Find where the given text appears and provide that cell's center as (x, y) coordinate. 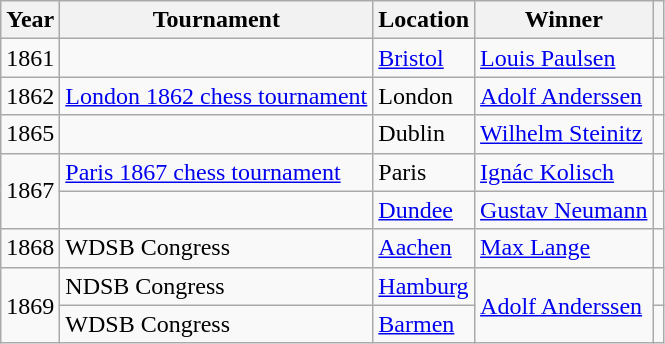
1867 (30, 191)
Aachen (424, 248)
Gustav Neumann (564, 210)
Dundee (424, 210)
London 1862 chess tournament (216, 96)
Barmen (424, 324)
Winner (564, 20)
Ignác Kolisch (564, 172)
1869 (30, 305)
Location (424, 20)
1861 (30, 58)
1868 (30, 248)
Bristol (424, 58)
Paris (424, 172)
Max Lange (564, 248)
Louis Paulsen (564, 58)
1862 (30, 96)
London (424, 96)
Tournament (216, 20)
1865 (30, 134)
Year (30, 20)
Dublin (424, 134)
Wilhelm Steinitz (564, 134)
NDSB Congress (216, 286)
Paris 1867 chess tournament (216, 172)
Hamburg (424, 286)
